For the text-containing cell, return its midpoint in [X, Y] coordinate format. 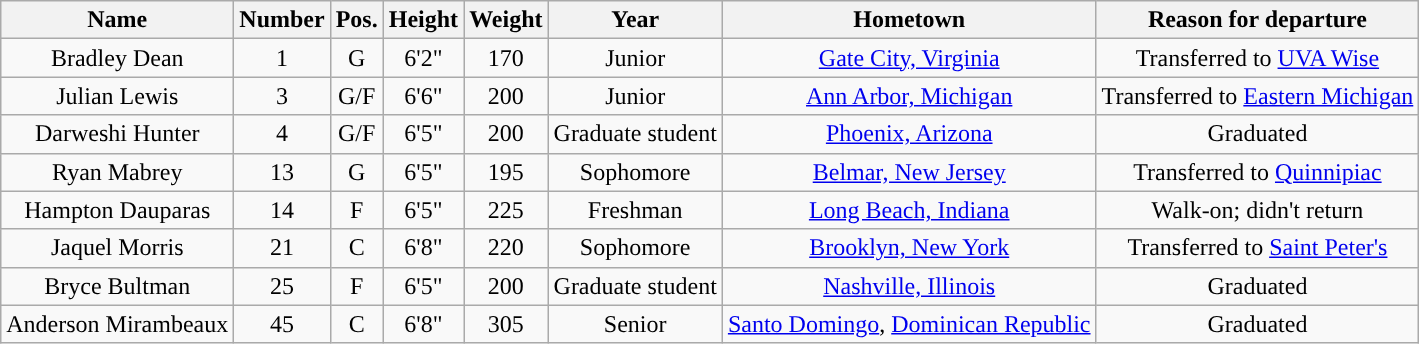
Santo Domingo, Dominican Republic [909, 324]
Name [118, 20]
Hampton Dauparas [118, 210]
Anderson Mirambeaux [118, 324]
195 [506, 172]
Weight [506, 20]
3 [282, 96]
Belmar, New Jersey [909, 172]
6'6" [423, 96]
Long Beach, Indiana [909, 210]
Darweshi Hunter [118, 134]
Ann Arbor, Michigan [909, 96]
Number [282, 20]
1 [282, 58]
Bradley Dean [118, 58]
305 [506, 324]
170 [506, 58]
6'2" [423, 58]
45 [282, 324]
Year [635, 20]
Pos. [356, 20]
Transferred to Saint Peter's [1258, 248]
Julian Lewis [118, 96]
Jaquel Morris [118, 248]
Hometown [909, 20]
21 [282, 248]
Reason for departure [1258, 20]
Transferred to Eastern Michigan [1258, 96]
25 [282, 286]
Brooklyn, New York [909, 248]
Transferred to Quinnipiac [1258, 172]
225 [506, 210]
Nashville, Illinois [909, 286]
Height [423, 20]
Gate City, Virginia [909, 58]
Walk-on; didn't return [1258, 210]
Bryce Bultman [118, 286]
14 [282, 210]
13 [282, 172]
Ryan Mabrey [118, 172]
Freshman [635, 210]
4 [282, 134]
Transferred to UVA Wise [1258, 58]
Senior [635, 324]
220 [506, 248]
Phoenix, Arizona [909, 134]
